Output the (x, y) coordinate of the center of the cell containing the given text.  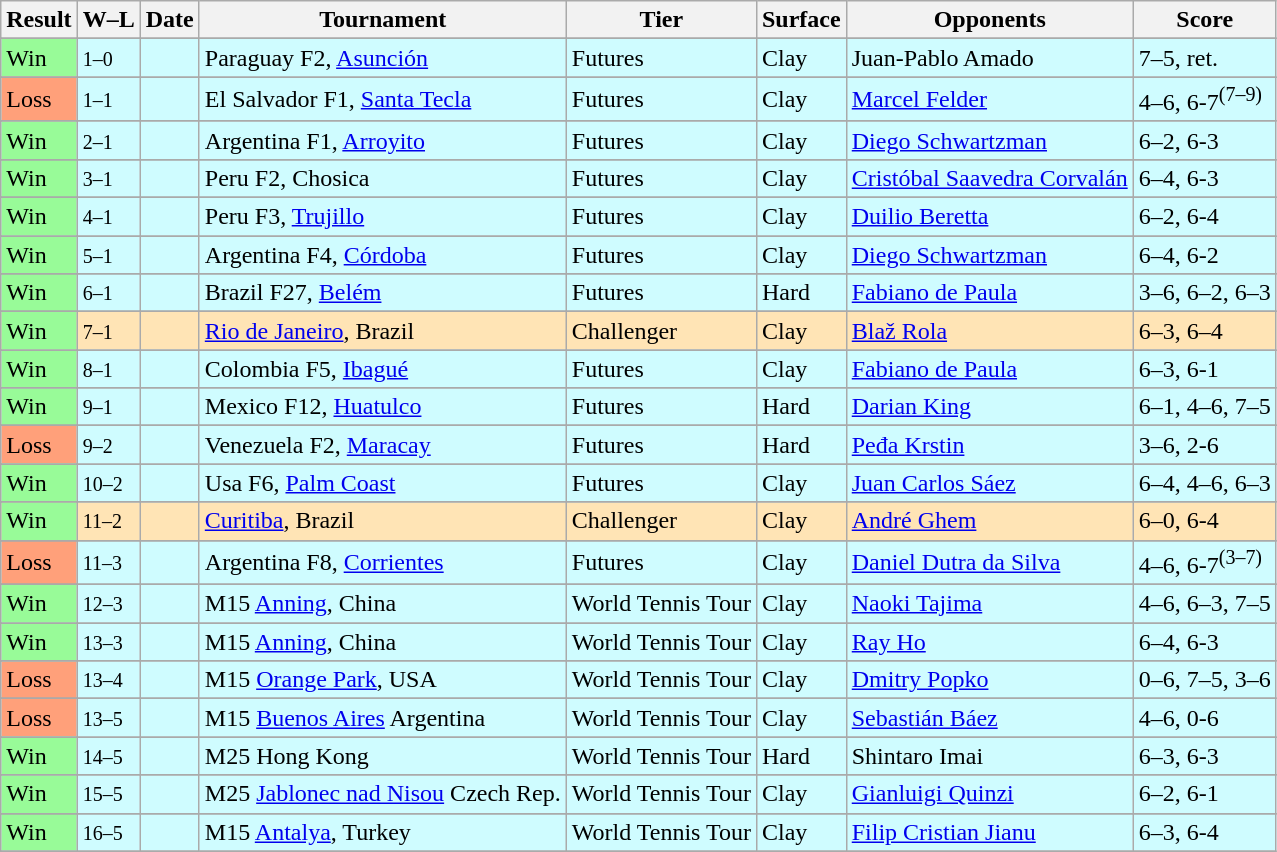
M25 Hong Kong (382, 756)
11–2 (108, 521)
6–3, 6-4 (1204, 832)
1–0 (108, 58)
Result (39, 20)
13–3 (108, 642)
7–5, ret. (1204, 58)
Tournament (382, 20)
2–1 (108, 140)
M15 Antalya, Turkey (382, 832)
Argentina F1, Arroyito (382, 140)
Blaž Rola (990, 331)
12–3 (108, 604)
11–3 (108, 562)
Darian King (990, 407)
6–3, 6-3 (1204, 756)
M15 Buenos Aires Argentina (382, 718)
Mexico F12, Huatulco (382, 407)
10–2 (108, 483)
6–4, 4–6, 6–3 (1204, 483)
6–0, 6-4 (1204, 521)
Peru F2, Chosica (382, 178)
6–1, 4–6, 7–5 (1204, 407)
Brazil F27, Belém (382, 293)
8–1 (108, 369)
3–1 (108, 178)
Score (1204, 20)
Marcel Felder (990, 100)
0–6, 7–5, 3–6 (1204, 680)
Filip Cristian Jianu (990, 832)
Shintaro Imai (990, 756)
Opponents (990, 20)
Ray Ho (990, 642)
Cristóbal Saavedra Corvalán (990, 178)
Paraguay F2, Asunción (382, 58)
13–5 (108, 718)
9–1 (108, 407)
Peru F3, Trujillo (382, 217)
M15 Orange Park, USA (382, 680)
6–2, 6-3 (1204, 140)
14–5 (108, 756)
Juan-Pablo Amado (990, 58)
André Ghem (990, 521)
6–2, 6-1 (1204, 794)
Naoki Tajima (990, 604)
1–1 (108, 100)
Gianluigi Quinzi (990, 794)
4–6, 0-6 (1204, 718)
Colombia F5, Ibagué (382, 369)
Rio de Janeiro, Brazil (382, 331)
6–4, 6-2 (1204, 255)
3–6, 2-6 (1204, 445)
Tier (661, 20)
4–6, 6-7(7–9) (1204, 100)
5–1 (108, 255)
6–2, 6-4 (1204, 217)
Argentina F8, Corrientes (382, 562)
El Salvador F1, Santa Tecla (382, 100)
Venezuela F2, Maracay (382, 445)
6–3, 6–4 (1204, 331)
6–3, 6-1 (1204, 369)
Sebastián Báez (990, 718)
7–1 (108, 331)
Surface (801, 20)
4–1 (108, 217)
4–6, 6-7(3–7) (1204, 562)
Juan Carlos Sáez (990, 483)
W–L (108, 20)
Daniel Dutra da Silva (990, 562)
M25 Jablonec nad Nisou Czech Rep. (382, 794)
6–1 (108, 293)
4–6, 6–3, 7–5 (1204, 604)
Peđa Krstin (990, 445)
Duilio Beretta (990, 217)
Usa F6, Palm Coast (382, 483)
13–4 (108, 680)
Argentina F4, Córdoba (382, 255)
3–6, 6–2, 6–3 (1204, 293)
Date (170, 20)
Dmitry Popko (990, 680)
Curitiba, Brazil (382, 521)
16–5 (108, 832)
9–2 (108, 445)
15–5 (108, 794)
